Scan for the cell matching the given text and deliver its (x, y) coordinate at center. 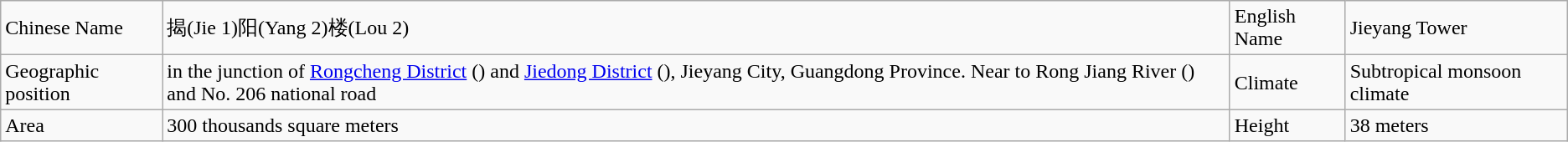
Subtropical monsoon climate (1456, 82)
Geographic position (82, 82)
Jieyang Tower (1456, 28)
Area (82, 125)
Climate (1287, 82)
English Name (1287, 28)
300 thousands square meters (696, 125)
揭(Jie 1)阳(Yang 2)楼(Lou 2) (696, 28)
Chinese Name (82, 28)
38 meters (1456, 125)
Height (1287, 125)
